Capture the cell that displays the provided text and extract its [x, y] central coordinate. 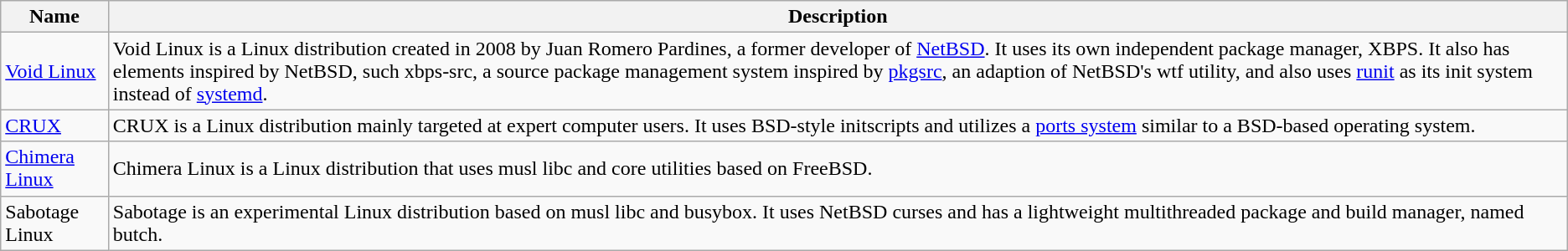
Name [55, 17]
Chimera Linux [55, 169]
Description [838, 17]
Sabotage Linux [55, 223]
Void Linux [55, 71]
Chimera Linux is a Linux distribution that uses musl libc and core utilities based on FreeBSD. [838, 169]
CRUX [55, 125]
